Locate the cell with the specified text and output its (x, y) center coordinate. 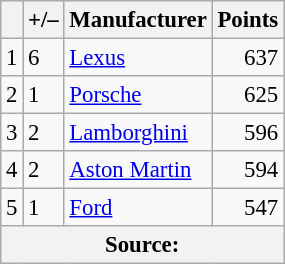
547 (248, 208)
6 (44, 58)
Manufacturer (138, 20)
596 (248, 133)
Aston Martin (138, 170)
3 (12, 133)
Lamborghini (138, 133)
594 (248, 170)
Source: (142, 245)
Ford (138, 208)
Lexus (138, 58)
+/– (44, 20)
4 (12, 170)
637 (248, 58)
625 (248, 95)
Points (248, 20)
5 (12, 208)
Porsche (138, 95)
